For the text-containing cell, return its midpoint in [X, Y] coordinate format. 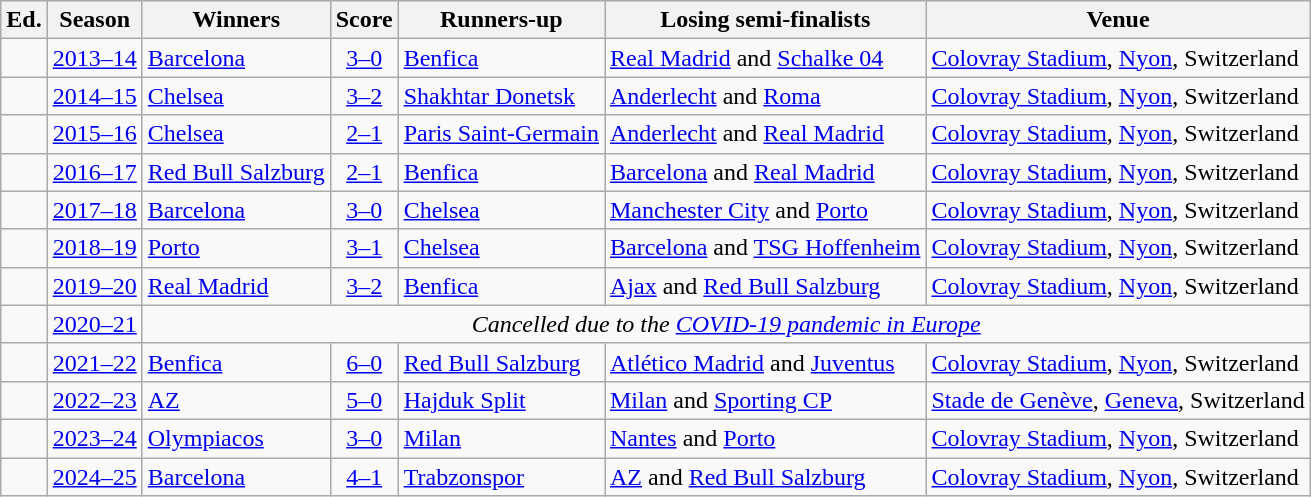
Runners-up [501, 20]
Barcelona and TSG Hoffenheim [764, 248]
2013–14 [94, 58]
2014–15 [94, 96]
Barcelona and Real Madrid [764, 172]
3–1 [364, 248]
2017–18 [94, 210]
Score [364, 20]
Milan [501, 438]
Real Madrid [236, 286]
Porto [236, 248]
2018–19 [94, 248]
2015–16 [94, 134]
2016–17 [94, 172]
Hajduk Split [501, 400]
2019–20 [94, 286]
Ed. [24, 20]
Season [94, 20]
AZ [236, 400]
Milan and Sporting CP [764, 400]
Manchester City and Porto [764, 210]
Anderlecht and Roma [764, 96]
Losing semi-finalists [764, 20]
Anderlecht and Real Madrid [764, 134]
2022–23 [94, 400]
Paris Saint-Germain [501, 134]
2024–25 [94, 477]
2023–24 [94, 438]
Atlético Madrid and Juventus [764, 362]
Ajax and Red Bull Salzburg [764, 286]
4–1 [364, 477]
Olympiacos [236, 438]
Real Madrid and Schalke 04 [764, 58]
Winners [236, 20]
6–0 [364, 362]
Venue [1118, 20]
Stade de Genève, Geneva, Switzerland [1118, 400]
2021–22 [94, 362]
AZ and Red Bull Salzburg [764, 477]
Trabzonspor [501, 477]
Cancelled due to the COVID-19 pandemic in Europe [726, 324]
2020–21 [94, 324]
Shakhtar Donetsk [501, 96]
Nantes and Porto [764, 438]
5–0 [364, 400]
